From the cell containing the given text, extract its center point as [x, y] coordinate. 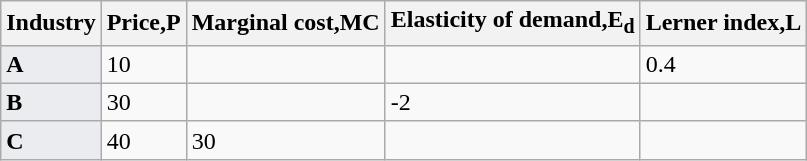
-2 [512, 102]
Price,P [144, 23]
10 [144, 64]
Elasticity of demand,Ed [512, 23]
Marginal cost,MC [286, 23]
0.4 [724, 64]
B [51, 102]
Industry [51, 23]
40 [144, 140]
A [51, 64]
Lerner index,L [724, 23]
C [51, 140]
